Capture the cell that displays the provided text and extract its (X, Y) central coordinate. 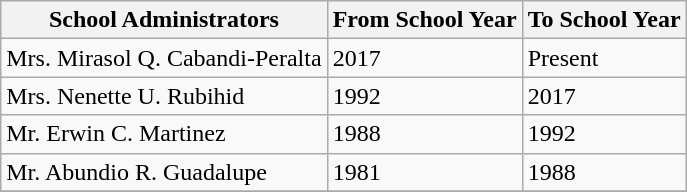
To School Year (604, 20)
School Administrators (164, 20)
Mrs. Nenette U. Rubihid (164, 96)
Mr. Abundio R. Guadalupe (164, 172)
Mr. Erwin C. Martinez (164, 134)
1981 (424, 172)
From School Year (424, 20)
Mrs. Mirasol Q. Cabandi-Peralta (164, 58)
Present (604, 58)
